Locate the cell with the specified text and output its (X, Y) center coordinate. 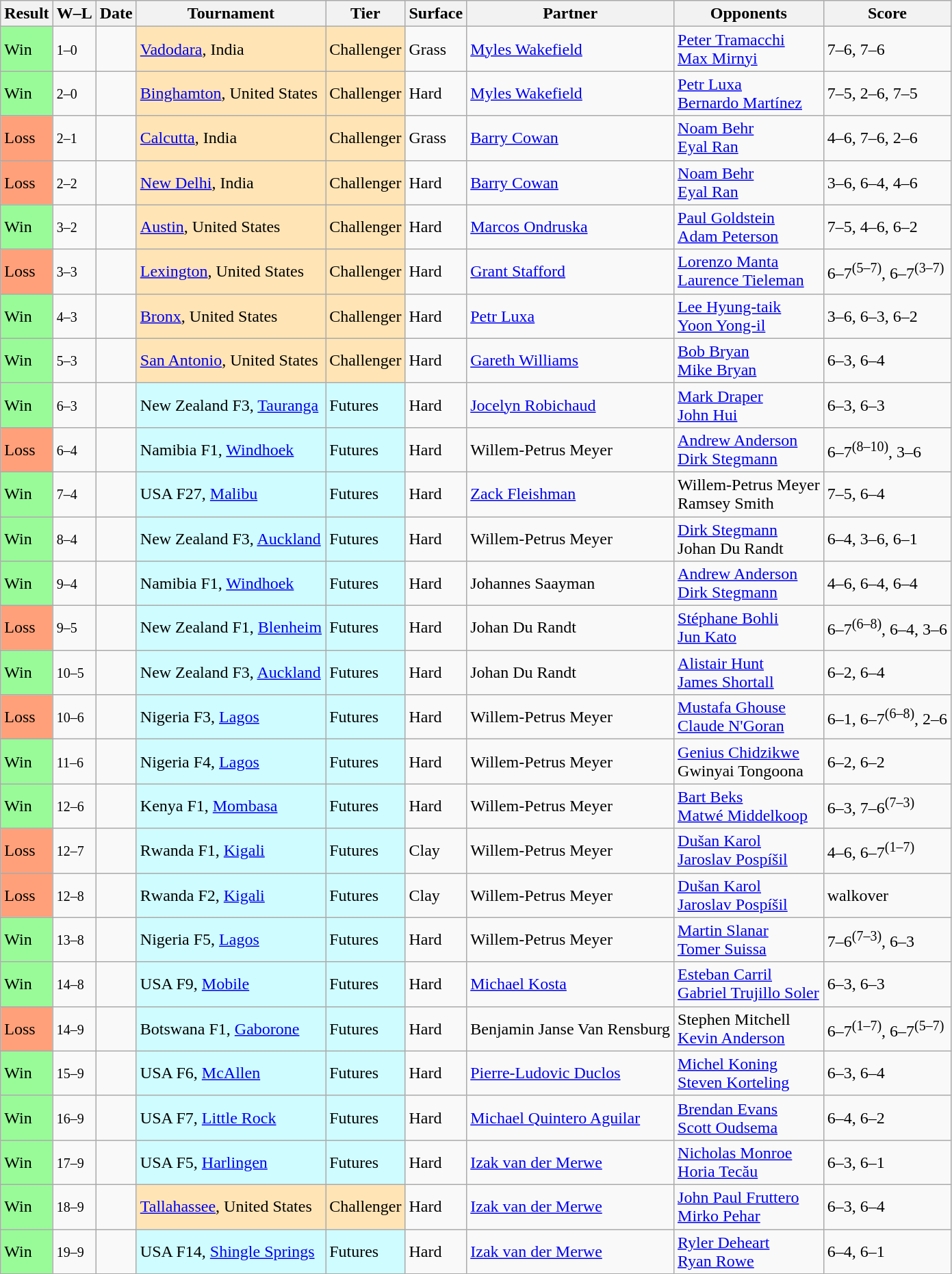
13–8 (74, 939)
Nigeria F5, Lagos (231, 939)
16–9 (74, 1117)
Ryler Deheart Ryan Rowe (749, 1251)
Esteban Carril Gabriel Trujillo Soler (749, 984)
USA F14, Shingle Springs (231, 1251)
John Paul Fruttero Mirko Pehar (749, 1206)
Willem-Petrus Meyer Ramsey Smith (749, 494)
2–0 (74, 93)
New Zealand F3, Tauranga (231, 405)
New Zealand F1, Blenheim (231, 628)
Michael Quintero Aguilar (571, 1117)
8–4 (74, 538)
Kenya F1, Mombasa (231, 806)
6–3, 6–1 (887, 1162)
W–L (74, 14)
Calcutta, India (231, 138)
Johannes Saayman (571, 583)
2–2 (74, 182)
Martin Slanar Tomer Suissa (749, 939)
Austin, United States (231, 227)
19–9 (74, 1251)
Nicholas Monroe Horia Tecău (749, 1162)
USA F7, Little Rock (231, 1117)
Bart Beks Matwé Middelkoop (749, 806)
4–6, 7–6, 2–6 (887, 138)
Petr Luxa (571, 316)
Score (887, 14)
6–1, 6–7(6–8), 2–6 (887, 717)
11–6 (74, 761)
Marcos Ondruska (571, 227)
9–5 (74, 628)
6–3 (74, 405)
Date (116, 14)
5–3 (74, 360)
Zack Fleishman (571, 494)
Lee Hyung-taik Yoon Yong-il (749, 316)
4–3 (74, 316)
Tallahassee, United States (231, 1206)
18–9 (74, 1206)
Bob Bryan Mike Bryan (749, 360)
14–9 (74, 1028)
7–5, 6–4 (887, 494)
Peter Tramacchi Max Mirnyi (749, 49)
3–6, 6–4, 4–6 (887, 182)
1–0 (74, 49)
12–6 (74, 806)
6–7(5–7), 6–7(3–7) (887, 271)
6–4, 6–2 (887, 1117)
Stephen Mitchell Kevin Anderson (749, 1028)
New Delhi, India (231, 182)
12–7 (74, 850)
Genius Chidzikwe Gwinyai Tongoona (749, 761)
Michel Koning Steven Korteling (749, 1073)
10–6 (74, 717)
Gareth Williams (571, 360)
Mustafa Ghouse Claude N'Goran (749, 717)
Mark Draper John Hui (749, 405)
Petr Luxa Bernardo Martínez (749, 93)
Opponents (749, 14)
Dirk Stegmann Johan Du Randt (749, 538)
Benjamin Janse Van Rensburg (571, 1028)
San Antonio, United States (231, 360)
Binghamton, United States (231, 93)
6–3, 7–6(7–3) (887, 806)
Bronx, United States (231, 316)
2–1 (74, 138)
15–9 (74, 1073)
14–8 (74, 984)
Alistair Hunt James Shortall (749, 672)
Brendan Evans Scott Oudsema (749, 1117)
3–6, 6–3, 6–2 (887, 316)
3–3 (74, 271)
7–5, 4–6, 6–2 (887, 227)
USA F27, Malibu (231, 494)
Result (27, 14)
7–6(7–3), 6–3 (887, 939)
USA F9, Mobile (231, 984)
12–8 (74, 895)
3–2 (74, 227)
6–4, 6–1 (887, 1251)
6–7(6–8), 6–4, 3–6 (887, 628)
Grant Stafford (571, 271)
walkover (887, 895)
Nigeria F4, Lagos (231, 761)
Botswana F1, Gaborone (231, 1028)
USA F6, McAllen (231, 1073)
7–5, 2–6, 7–5 (887, 93)
Tournament (231, 14)
6–4 (74, 449)
Nigeria F3, Lagos (231, 717)
6–7(1–7), 6–7(5–7) (887, 1028)
Stéphane Bohli Jun Kato (749, 628)
USA F5, Harlingen (231, 1162)
4–6, 6–7(1–7) (887, 850)
7–6, 7–6 (887, 49)
6–4, 3–6, 6–1 (887, 538)
Surface (436, 14)
Jocelyn Robichaud (571, 405)
9–4 (74, 583)
Lexington, United States (231, 271)
6–2, 6–2 (887, 761)
Vadodara, India (231, 49)
6–2, 6–4 (887, 672)
10–5 (74, 672)
4–6, 6–4, 6–4 (887, 583)
Rwanda F2, Kigali (231, 895)
17–9 (74, 1162)
6–7(8–10), 3–6 (887, 449)
Tier (365, 14)
Michael Kosta (571, 984)
Pierre-Ludovic Duclos (571, 1073)
Paul Goldstein Adam Peterson (749, 227)
Rwanda F1, Kigali (231, 850)
Partner (571, 14)
Lorenzo Manta Laurence Tieleman (749, 271)
7–4 (74, 494)
